Scan for the cell matching the given text and deliver its (x, y) coordinate at center. 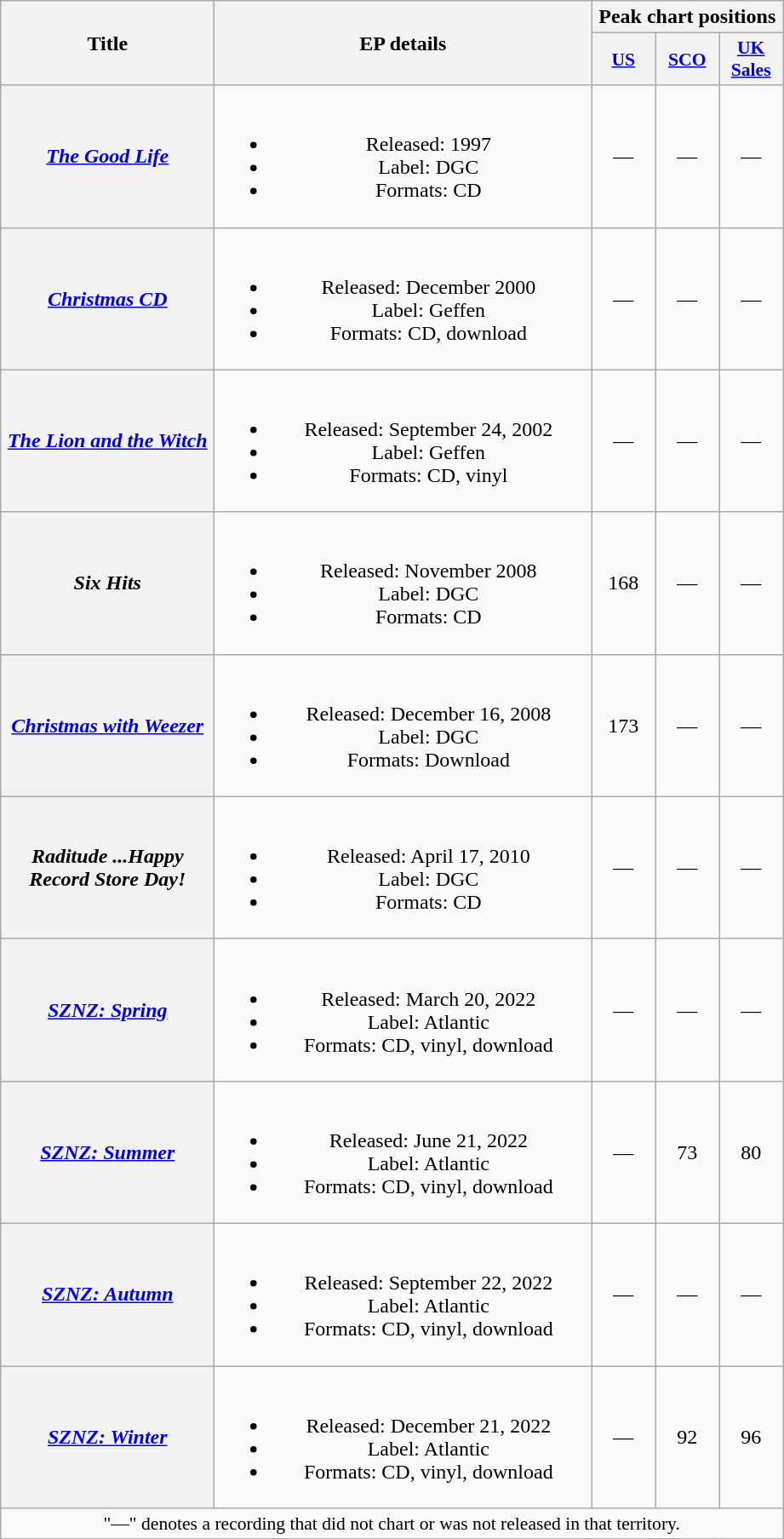
"—" denotes a recording that did not chart or was not released in that territory. (392, 1524)
Released: September 24, 2002Label: GeffenFormats: CD, vinyl (403, 441)
SZNZ: Spring (107, 1010)
Released: December 2000Label: GeffenFormats: CD, download (403, 298)
SZNZ: Summer (107, 1151)
Released: March 20, 2022Label: AtlanticFormats: CD, vinyl, download (403, 1010)
Released: June 21, 2022Label: AtlanticFormats: CD, vinyl, download (403, 1151)
168 (623, 583)
Released: 1997Label: DGCFormats: CD (403, 157)
US (623, 60)
173 (623, 726)
80 (751, 1151)
Peak chart positions (688, 17)
Released: April 17, 2010Label: DGCFormats: CD (403, 867)
96 (751, 1438)
Title (107, 43)
Christmas CD (107, 298)
Raditude ...Happy Record Store Day! (107, 867)
UKSales (751, 60)
SZNZ: Autumn (107, 1295)
EP details (403, 43)
Christmas with Weezer (107, 726)
The Lion and the Witch (107, 441)
SCO (688, 60)
The Good Life (107, 157)
SZNZ: Winter (107, 1438)
73 (688, 1151)
Released: December 21, 2022Label: AtlanticFormats: CD, vinyl, download (403, 1438)
Released: November 2008Label: DGCFormats: CD (403, 583)
Six Hits (107, 583)
92 (688, 1438)
Released: September 22, 2022Label: AtlanticFormats: CD, vinyl, download (403, 1295)
Released: December 16, 2008Label: DGCFormats: Download (403, 726)
